Detect which cell encompasses the target text, then output its [x, y] center coordinate. 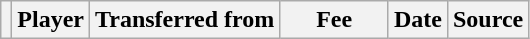
Player [51, 20]
Fee [334, 20]
Transferred from [185, 20]
Date [418, 20]
Source [488, 20]
